Search for the cell housing the specified text and yield its [x, y] center coordinate. 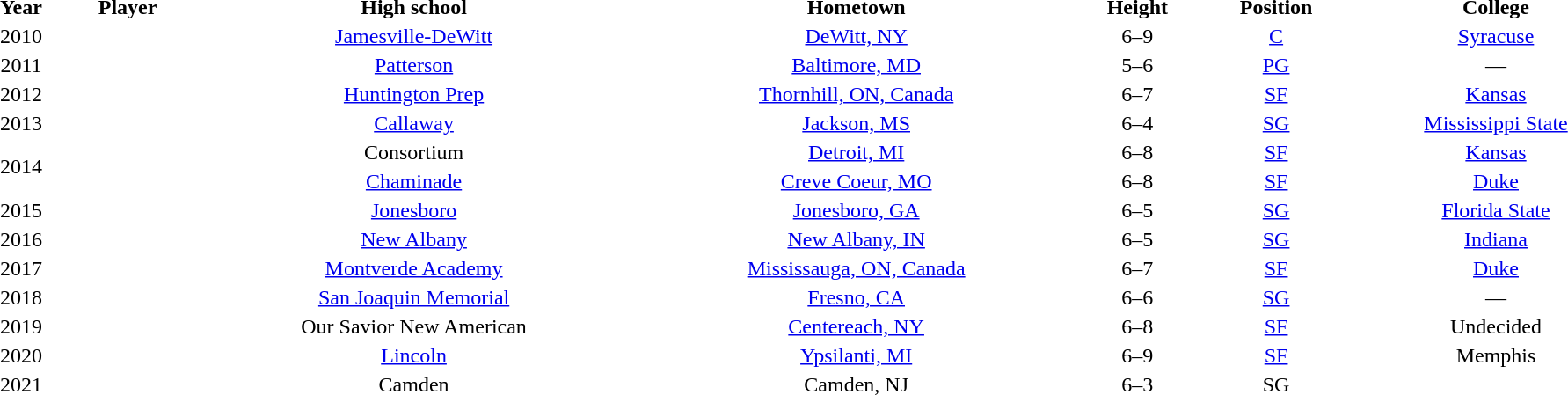
Jamesville-DeWitt [413, 36]
Chaminade [413, 181]
New Albany, IN [857, 239]
Centereach, NY [857, 326]
Patterson [413, 65]
PG [1276, 65]
Thornhill, ON, Canada [857, 94]
Ypsilanti, MI [857, 355]
Jackson, MS [857, 123]
San Joaquin Memorial [413, 297]
Jonesboro, GA [857, 210]
6–6 [1137, 297]
Huntington Prep [413, 94]
Detroit, MI [857, 152]
DeWitt, NY [857, 36]
6–4 [1137, 123]
Lincoln [413, 355]
Jonesboro [413, 210]
Mississauga, ON, Canada [857, 268]
Fresno, CA [857, 297]
Consortium [413, 152]
New Albany [413, 239]
Montverde Academy [413, 268]
5–6 [1137, 65]
C [1276, 36]
Callaway [413, 123]
Our Savior New American [413, 326]
Baltimore, MD [857, 65]
Creve Coeur, MO [857, 181]
